Detect which cell encompasses the target text, then output its (x, y) center coordinate. 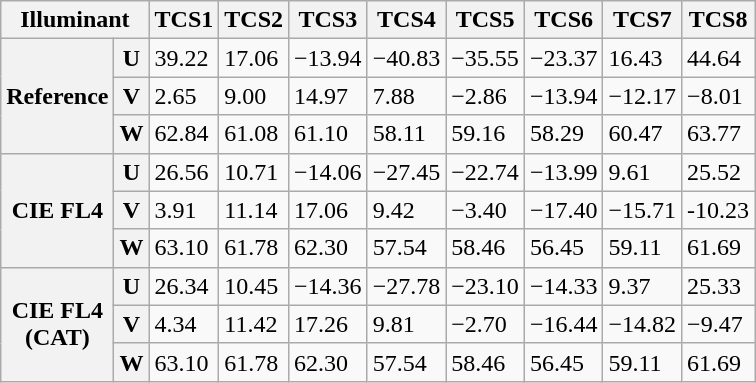
9.42 (406, 210)
−27.78 (406, 286)
11.42 (254, 324)
−14.36 (328, 286)
Illuminant (75, 20)
−40.83 (406, 58)
TCS8 (718, 20)
9.37 (642, 286)
25.33 (718, 286)
−14.06 (328, 172)
9.00 (254, 96)
26.34 (184, 286)
2.65 (184, 96)
60.47 (642, 134)
−23.10 (486, 286)
−15.71 (642, 210)
−27.45 (406, 172)
TCS5 (486, 20)
−23.37 (564, 58)
−8.01 (718, 96)
14.97 (328, 96)
58.11 (406, 134)
−14.33 (564, 286)
39.22 (184, 58)
−35.55 (486, 58)
TCS6 (564, 20)
TCS7 (642, 20)
61.10 (328, 134)
CIE FL4 (58, 210)
25.52 (718, 172)
9.81 (406, 324)
−2.70 (486, 324)
Reference (58, 96)
61.08 (254, 134)
4.34 (184, 324)
9.61 (642, 172)
11.14 (254, 210)
7.88 (406, 96)
58.29 (564, 134)
26.56 (184, 172)
3.91 (184, 210)
−16.44 (564, 324)
TCS2 (254, 20)
10.45 (254, 286)
−14.82 (642, 324)
TCS3 (328, 20)
−2.86 (486, 96)
−12.17 (642, 96)
44.64 (718, 58)
−9.47 (718, 324)
10.71 (254, 172)
−22.74 (486, 172)
63.77 (718, 134)
TCS1 (184, 20)
−17.40 (564, 210)
−13.99 (564, 172)
−3.40 (486, 210)
TCS4 (406, 20)
17.26 (328, 324)
16.43 (642, 58)
59.16 (486, 134)
-10.23 (718, 210)
CIE FL4(CAT) (58, 324)
62.84 (184, 134)
